Scan for the cell matching the given text and deliver its (x, y) coordinate at center. 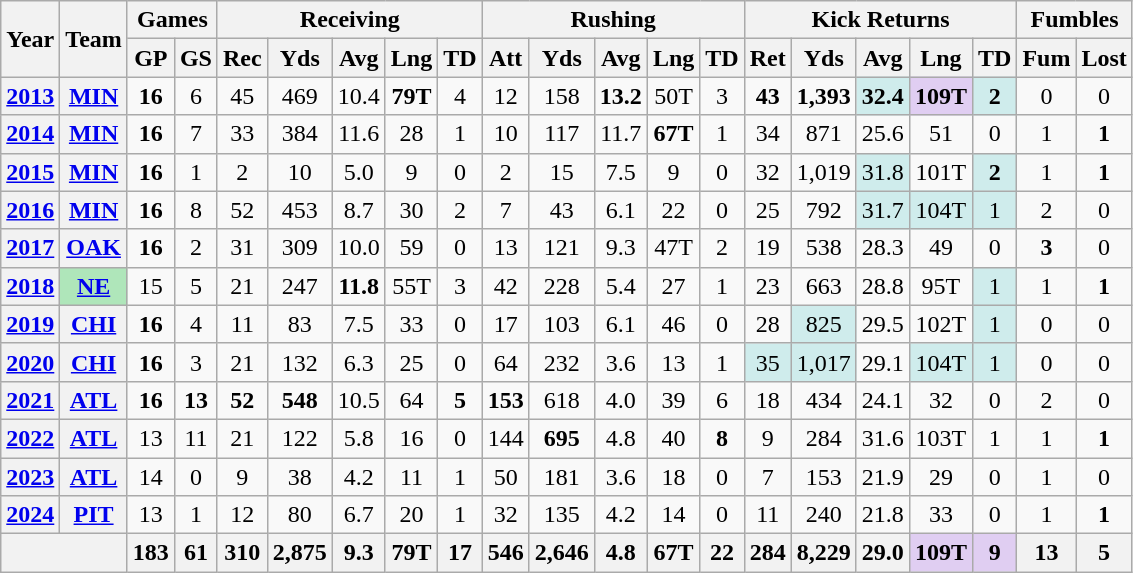
80 (300, 515)
21.8 (882, 515)
2019 (30, 324)
59 (411, 248)
144 (506, 438)
11.7 (620, 134)
101T (940, 172)
31 (242, 248)
42 (506, 286)
45 (242, 96)
792 (824, 210)
538 (824, 248)
122 (300, 438)
51 (940, 134)
OAK (94, 248)
1,017 (824, 362)
247 (300, 286)
61 (196, 553)
232 (562, 362)
20 (411, 515)
10.0 (358, 248)
Year (30, 39)
30 (411, 210)
158 (562, 96)
2020 (30, 362)
29.5 (882, 324)
618 (562, 400)
25.6 (882, 134)
2017 (30, 248)
31.7 (882, 210)
310 (242, 553)
95T (940, 286)
2018 (30, 286)
50 (506, 477)
11.8 (358, 286)
Lost (1104, 58)
2,875 (300, 553)
29 (940, 477)
13.2 (620, 96)
183 (150, 553)
19 (768, 248)
83 (300, 324)
469 (300, 96)
384 (300, 134)
4.0 (620, 400)
103T (940, 438)
103 (562, 324)
121 (562, 248)
27 (673, 286)
Kick Returns (880, 20)
Att (506, 58)
2024 (30, 515)
2013 (30, 96)
102T (940, 324)
240 (824, 515)
5.0 (358, 172)
453 (300, 210)
2022 (30, 438)
PIT (94, 515)
GP (150, 58)
NE (94, 286)
Rushing (613, 20)
5.4 (620, 286)
663 (824, 286)
8.7 (358, 210)
695 (562, 438)
Ret (768, 58)
47T (673, 248)
38 (300, 477)
2014 (30, 134)
548 (300, 400)
34 (768, 134)
6.7 (358, 515)
35 (768, 362)
10.4 (358, 96)
117 (562, 134)
GS (196, 58)
181 (562, 477)
49 (940, 248)
5.8 (358, 438)
434 (824, 400)
40 (673, 438)
50T (673, 96)
8,229 (824, 553)
Receiving (350, 20)
Rec (242, 58)
1,393 (824, 96)
55T (411, 286)
11.6 (358, 134)
46 (673, 324)
31.8 (882, 172)
Games (172, 20)
21.9 (882, 477)
309 (300, 248)
Fumbles (1074, 20)
28.8 (882, 286)
135 (562, 515)
32.4 (882, 96)
132 (300, 362)
24.1 (882, 400)
546 (506, 553)
228 (562, 286)
1,019 (824, 172)
871 (824, 134)
2,646 (562, 553)
2023 (30, 477)
23 (768, 286)
2015 (30, 172)
28.3 (882, 248)
Team (94, 39)
10.5 (358, 400)
2021 (30, 400)
825 (824, 324)
29.1 (882, 362)
Fum (1046, 58)
2016 (30, 210)
39 (673, 400)
31.6 (882, 438)
6.3 (358, 362)
29.0 (882, 553)
